Determine the [X, Y] coordinate at the center of the cell enclosing the given text.  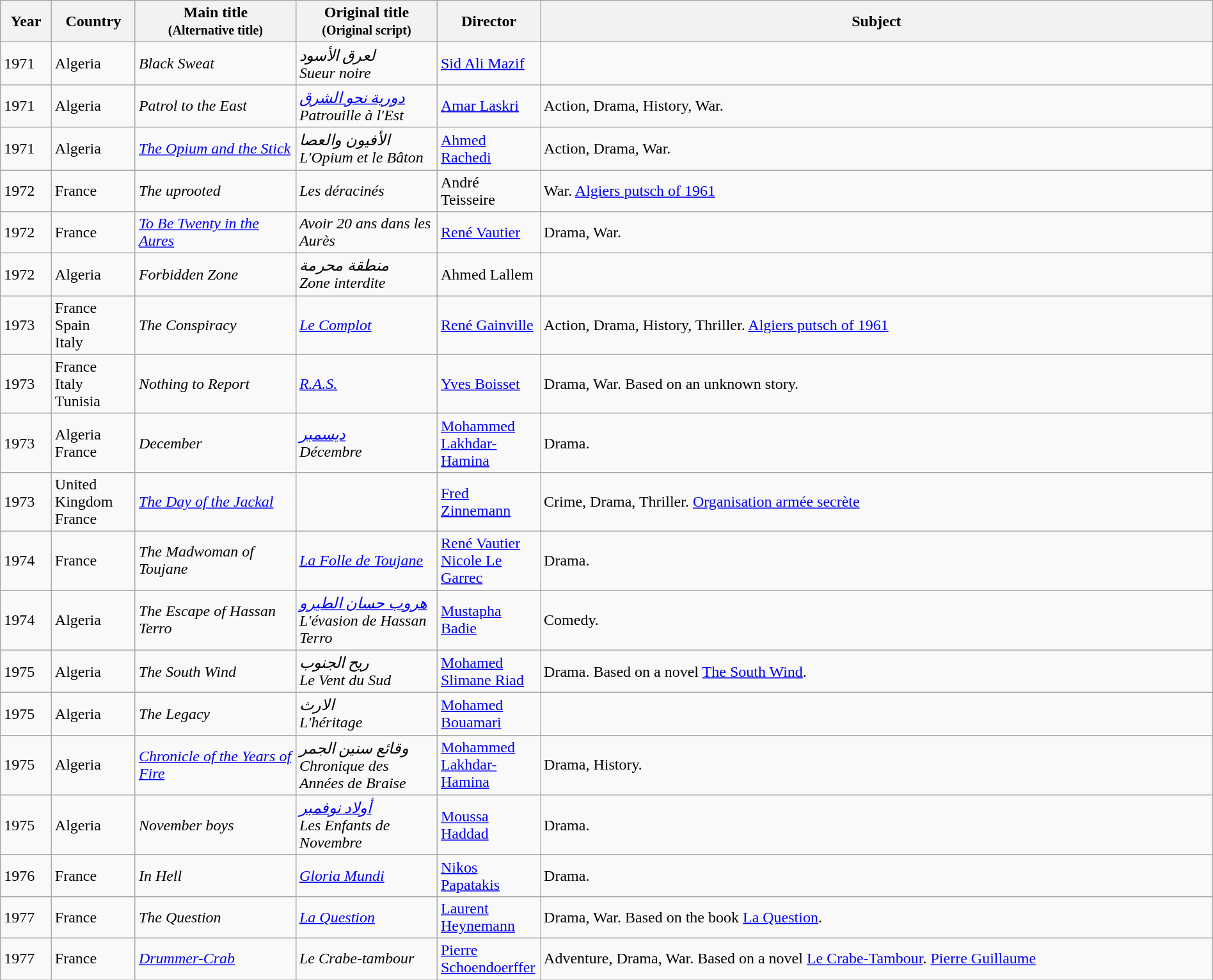
Moussa Haddad [489, 825]
The Madwoman of Toujane [215, 560]
Mohamed Slimane Riad [489, 672]
The Opium and the Stick [215, 148]
Drummer-Crab [215, 958]
La Folle de Toujane [366, 560]
Action, Drama, History, War. [876, 106]
1976 [26, 875]
The Question [215, 917]
The South Wind [215, 672]
Comedy. [876, 620]
Drama, History. [876, 765]
Ahmed Rachedi [489, 148]
René Vautier [489, 233]
منطقة محرمةZone interdite [366, 275]
Drama, War. Based on an unknown story. [876, 384]
Laurent Heynemann [489, 917]
The Legacy [215, 714]
R.A.S. [366, 384]
Crime, Drama, Thriller. Organisation armée secrète [876, 502]
Pierre Schoendoerffer [489, 958]
The Escape of Hassan Terro [215, 620]
Drama, War. [876, 233]
Yves Boisset [489, 384]
Main title(Alternative title) [215, 22]
الارثL'héritage [366, 714]
FranceSpainItaly [93, 325]
Mustapha Badie [489, 620]
Original title(Original script) [366, 22]
René Gainville [489, 325]
دورية نحو الشرقPatrouille à l'Est [366, 106]
Adventure, Drama, War. Based on a novel Le Crabe-Tambour. Pierre Guillaume [876, 958]
Avoir 20 ans dans les Aurès [366, 233]
Nothing to Report [215, 384]
وقائع سنين الجمرChronique des Années de Braise [366, 765]
Le Crabe-tambour [366, 958]
Black Sweat [215, 64]
November boys [215, 825]
Nikos Papatakis [489, 875]
La Question [366, 917]
To Be Twenty in the Aures [215, 233]
Director [489, 22]
Chronicle of the Years of Fire [215, 765]
Action, Drama, War. [876, 148]
AlgeriaFrance [93, 443]
Country [93, 22]
Drama, War. Based on the book La Question. [876, 917]
هروب حسان الطيروL'évasion de Hassan Terro [366, 620]
Ahmed Lallem [489, 275]
أولاد نوفمبرLes Enfants de Novembre [366, 825]
The uprooted [215, 191]
André Teisseire [489, 191]
Mohamed Bouamari [489, 714]
Action, Drama, History, Thriller. Algiers putsch of 1961 [876, 325]
Forbidden Zone [215, 275]
Amar Laskri [489, 106]
Drama. Based on a novel The South Wind. [876, 672]
The Conspiracy [215, 325]
Patrol to the East [215, 106]
December [215, 443]
Year [26, 22]
الأفيون والعصاL'Opium et le Bâton [366, 148]
Subject [876, 22]
United KingdomFrance [93, 502]
ريح الجنوبLe Vent du Sud [366, 672]
Les déracinés [366, 191]
ديسمبرDécembre [366, 443]
لعرق الأسودSueur noire [366, 64]
Sid Ali Mazif [489, 64]
René VautierNicole Le Garrec [489, 560]
The Day of the Jackal [215, 502]
War. Algiers putsch of 1961 [876, 191]
FranceItalyTunisia [93, 384]
Le Complot [366, 325]
Gloria Mundi [366, 875]
Fred Zinnemann [489, 502]
In Hell [215, 875]
